Output the (x, y) coordinate of the center of the cell containing the given text.  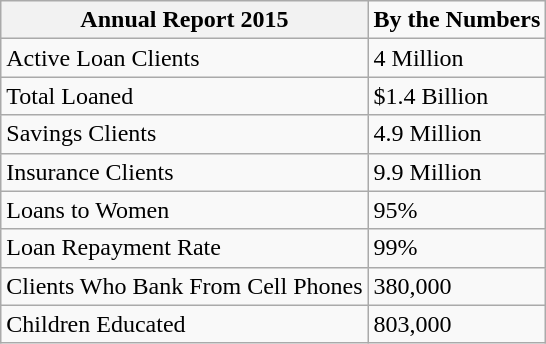
Active Loan Clients (184, 58)
9.9 Million (457, 172)
Loans to Women (184, 210)
$1.4 Billion (457, 96)
803,000 (457, 324)
Savings Clients (184, 134)
4.9 Million (457, 134)
Annual Report 2015 (184, 20)
4 Million (457, 58)
Loan Repayment Rate (184, 248)
By the Numbers (457, 20)
Insurance Clients (184, 172)
95% (457, 210)
Children Educated (184, 324)
99% (457, 248)
Clients Who Bank From Cell Phones (184, 286)
Total Loaned (184, 96)
380,000 (457, 286)
